From the cell containing the given text, extract its center point as [x, y] coordinate. 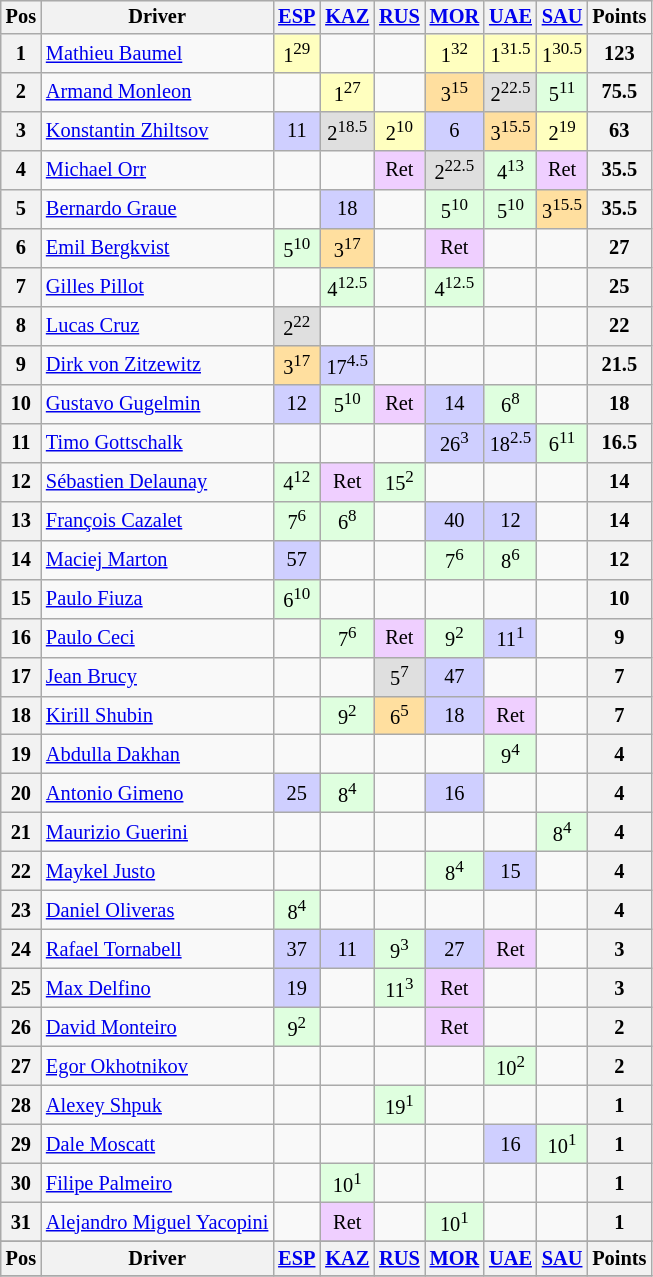
219 [562, 132]
75.5 [619, 92]
102 [510, 1066]
412 [296, 482]
218.5 [347, 132]
182.5 [510, 442]
David Monteiro [157, 1028]
Abdulla Dakhan [157, 754]
Sébastien Delaunay [157, 482]
131.5 [510, 54]
Rafael Tornabell [157, 950]
Konstantin Zhiltsov [157, 132]
8 [21, 326]
21 [21, 832]
21.5 [619, 364]
111 [510, 638]
29 [21, 1144]
93 [399, 950]
20 [21, 794]
47 [455, 676]
610 [296, 598]
611 [562, 442]
Lucas Cruz [157, 326]
263 [455, 442]
132 [455, 54]
Dirk von Zitzewitz [157, 364]
Maykel Justo [157, 872]
Filipe Palmeiro [157, 1182]
13 [21, 520]
Maurizio Guerini [157, 832]
Egor Okhotnikov [157, 1066]
Alexey Shpuk [157, 1106]
Antonio Gimeno [157, 794]
152 [399, 482]
Gustavo Gugelmin [157, 404]
86 [510, 560]
26 [21, 1028]
16.5 [619, 442]
28 [21, 1106]
Daniel Oliveras [157, 910]
65 [399, 716]
François Cazalet [157, 520]
17 [21, 676]
Mathieu Baumel [157, 54]
Timo Gottschalk [157, 442]
511 [562, 92]
Paulo Fiuza [157, 598]
191 [399, 1106]
315 [455, 92]
Paulo Ceci [157, 638]
127 [347, 92]
174.5 [347, 364]
23 [21, 910]
Jean Brucy [157, 676]
Kirill Shubin [157, 716]
Bernardo Graue [157, 210]
113 [399, 988]
Emil Bergkvist [157, 248]
24 [21, 950]
Gilles Pillot [157, 288]
5 [21, 210]
94 [510, 754]
Armand Monleon [157, 92]
Maciej Marton [157, 560]
Max Delfino [157, 988]
30 [21, 1182]
40 [455, 520]
130.5 [562, 54]
31 [21, 1222]
63 [619, 132]
129 [296, 54]
123 [619, 54]
Alejandro Miguel Yacopini [157, 1222]
210 [399, 132]
413 [510, 170]
Dale Moscatt [157, 1144]
Michael Orr [157, 170]
222 [296, 326]
37 [296, 950]
